Extract the (x, y) coordinate from the center of the cell holding the provided text.  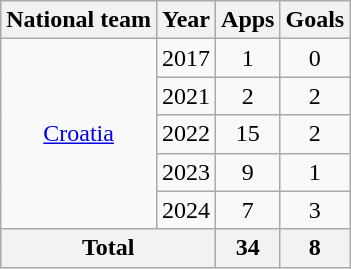
National team (79, 20)
9 (248, 172)
3 (315, 210)
Total (108, 248)
2023 (186, 172)
2021 (186, 96)
Apps (248, 20)
2017 (186, 58)
2022 (186, 134)
2024 (186, 210)
0 (315, 58)
Croatia (79, 134)
34 (248, 248)
Year (186, 20)
8 (315, 248)
7 (248, 210)
Goals (315, 20)
15 (248, 134)
